Provide the (x, y) coordinate of the cell's center where the given text is located.  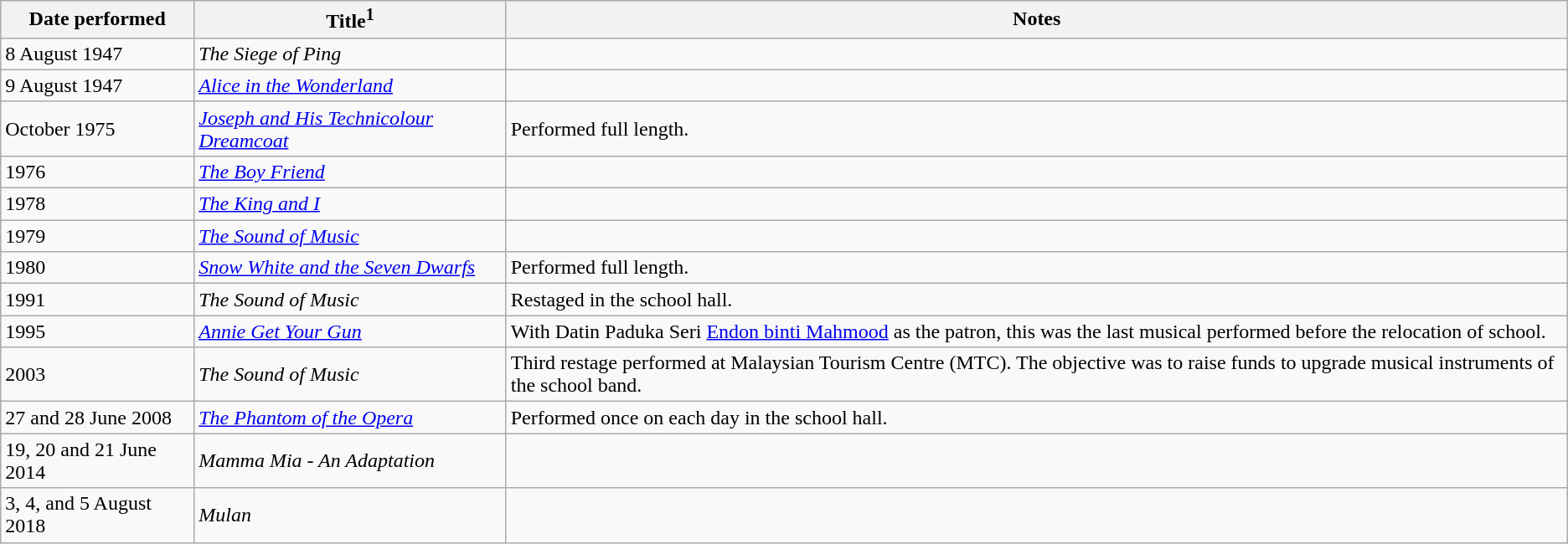
The King and I (350, 204)
9 August 1947 (97, 85)
Snow White and the Seven Dwarfs (350, 268)
October 1975 (97, 129)
Joseph and His Technicolour Dreamcoat (350, 129)
1995 (97, 331)
Title1 (350, 20)
Annie Get Your Gun (350, 331)
1979 (97, 236)
3, 4, and 5 August 2018 (97, 516)
The Boy Friend (350, 172)
1978 (97, 204)
Mulan (350, 516)
Alice in the Wonderland (350, 85)
Mamma Mia - An Adaptation (350, 460)
19, 20 and 21 June 2014 (97, 460)
Restaged in the school hall. (1037, 300)
Third restage performed at Malaysian Tourism Centre (MTC). The objective was to raise funds to upgrade musical instruments of the school band. (1037, 375)
The Siege of Ping (350, 54)
27 and 28 June 2008 (97, 418)
Notes (1037, 20)
Performed once on each day in the school hall. (1037, 418)
With Datin Paduka Seri Endon binti Mahmood as the patron, this was the last musical performed before the relocation of school. (1037, 331)
1976 (97, 172)
1980 (97, 268)
8 August 1947 (97, 54)
The Phantom of the Opera (350, 418)
2003 (97, 375)
1991 (97, 300)
Date performed (97, 20)
